Detect which cell encompasses the target text, then output its [x, y] center coordinate. 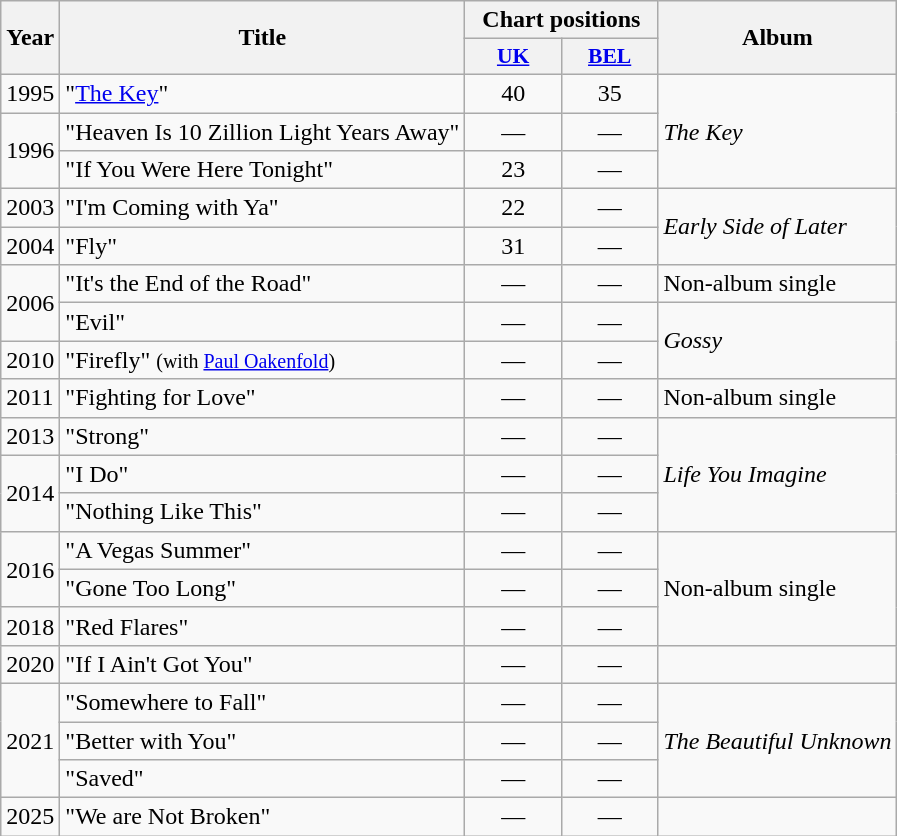
"Somewhere to Fall" [262, 702]
2018 [30, 626]
"A Vegas Summer" [262, 550]
"Gone Too Long" [262, 588]
1995 [30, 93]
"If You Were Here Tonight" [262, 170]
UK [514, 57]
2016 [30, 569]
"Strong" [262, 436]
40 [514, 93]
2004 [30, 246]
"Red Flares" [262, 626]
"Better with You" [262, 741]
2014 [30, 493]
Early Side of Later [778, 227]
Chart positions [562, 20]
"I Do" [262, 474]
Album [778, 38]
23 [514, 170]
Year [30, 38]
"It's the End of the Road" [262, 284]
2011 [30, 398]
2013 [30, 436]
"Firefly" (with Paul Oakenfold) [262, 360]
The Key [778, 131]
BEL [610, 57]
"Evil" [262, 322]
"Heaven Is 10 Zillion Light Years Away" [262, 131]
"Saved" [262, 779]
22 [514, 208]
"If I Ain't Got You" [262, 664]
2003 [30, 208]
"Fly" [262, 246]
2021 [30, 740]
2020 [30, 664]
"We are Not Broken" [262, 817]
2025 [30, 817]
2006 [30, 303]
"I'm Coming with Ya" [262, 208]
2010 [30, 360]
"The Key" [262, 93]
The Beautiful Unknown [778, 740]
"Fighting for Love" [262, 398]
Gossy [778, 341]
1996 [30, 150]
31 [514, 246]
Title [262, 38]
"Nothing Like This" [262, 512]
35 [610, 93]
Life You Imagine [778, 474]
